Identify which cell holds the provided text, then report its (x, y) central coordinate. 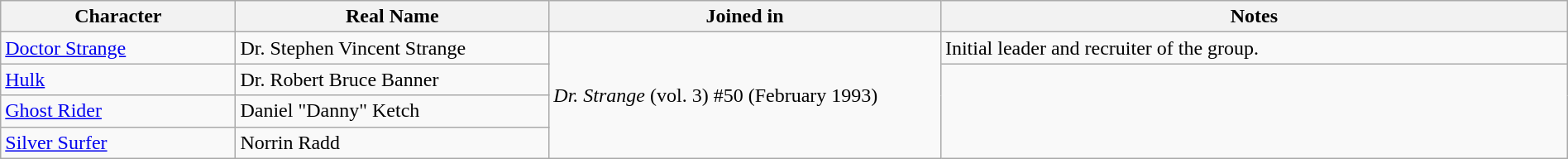
Notes (1254, 17)
Hulk (118, 79)
Dr. Robert Bruce Banner (392, 79)
Doctor Strange (118, 48)
Joined in (745, 17)
Initial leader and recruiter of the group. (1254, 48)
Real Name (392, 17)
Norrin Radd (392, 142)
Daniel "Danny" Ketch (392, 111)
Dr. Stephen Vincent Strange (392, 48)
Character (118, 17)
Ghost Rider (118, 111)
Dr. Strange (vol. 3) #50 (February 1993) (745, 95)
Silver Surfer (118, 142)
